Capture the cell that displays the provided text and extract its [X, Y] central coordinate. 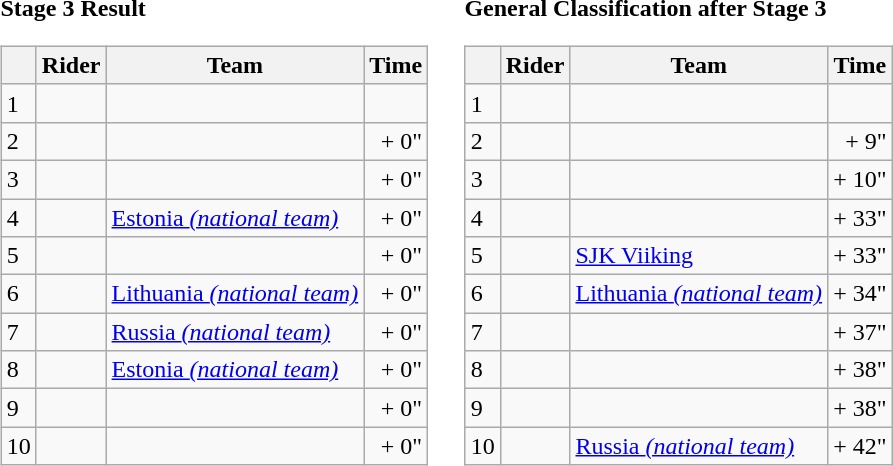
+ 34" [860, 294]
+ 37" [860, 332]
+ 42" [860, 446]
+ 9" [860, 141]
SJK Viiking [699, 256]
+ 10" [860, 179]
